Find where the given text appears and provide that cell's center as (x, y) coordinate. 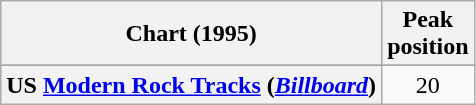
20 (428, 85)
Peakposition (428, 34)
US Modern Rock Tracks (Billboard) (192, 85)
Chart (1995) (192, 34)
